Output the [X, Y] coordinate of the center of the cell containing the given text.  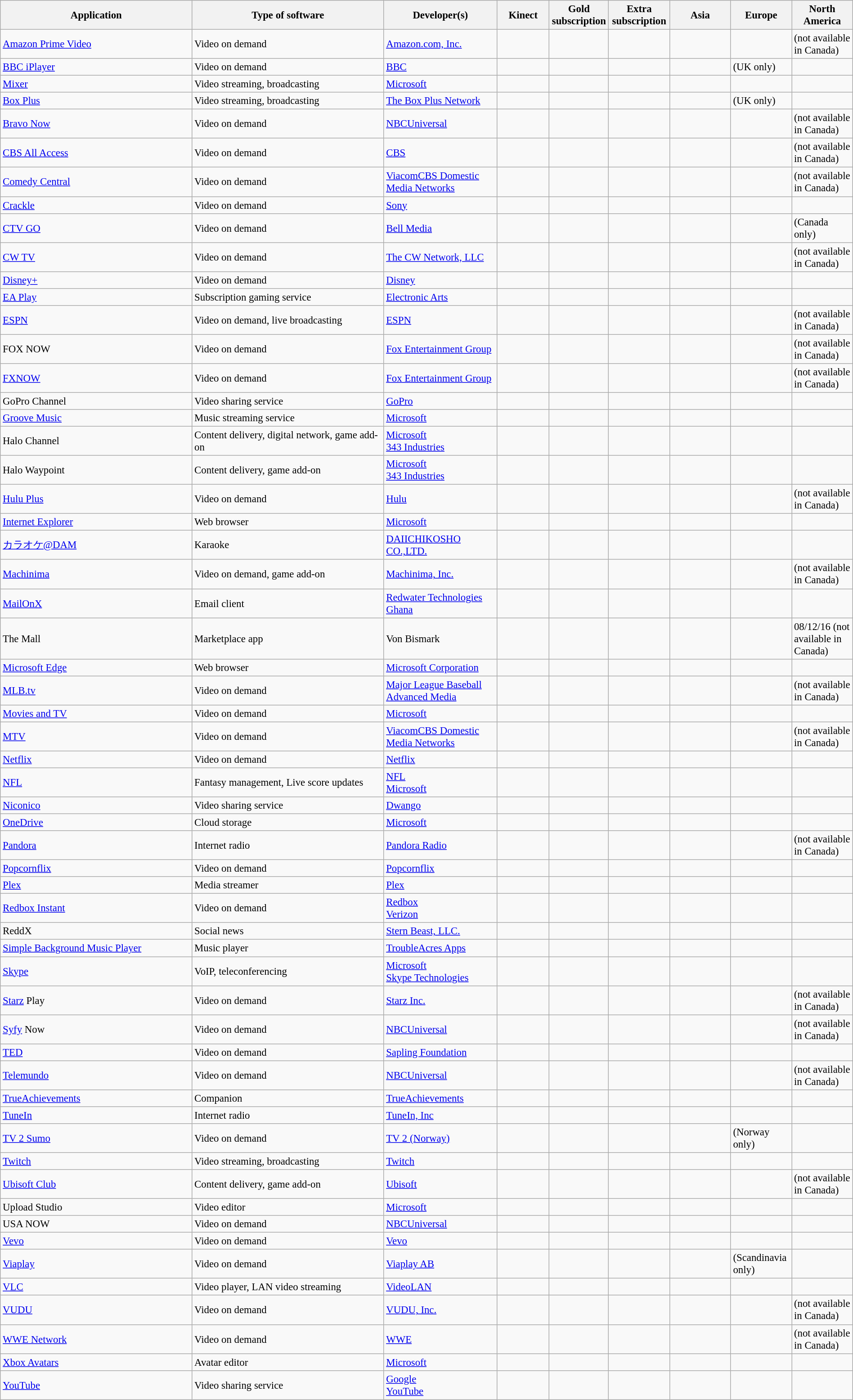
Disney+ [96, 280]
TroubleAcres Apps [440, 948]
Internet Explorer [96, 522]
Developer(s) [440, 15]
CBS All Access [96, 153]
Gold subscription [579, 15]
Niconico [96, 806]
Karaoke [288, 545]
BBC [440, 67]
TED [96, 1052]
Sony [440, 205]
ReddX [96, 931]
Media streamer [288, 885]
Halo Channel [96, 441]
MTV [96, 736]
VUDU [96, 1310]
The Mall [96, 639]
Simple Background Music Player [96, 948]
Starz Inc. [440, 1000]
Video editor [288, 1207]
MicrosoftSkype Technologies [440, 971]
Movies and TV [96, 714]
GoPro [440, 401]
Amazon.com, Inc. [440, 44]
Kinect [523, 15]
Halo Waypoint [96, 470]
TV 2 (Norway) [440, 1139]
(Canada only) [822, 228]
Disney [440, 280]
カラオケ@DAM [96, 545]
Upload Studio [96, 1207]
Machinima [96, 574]
VLC [96, 1287]
Syfy Now [96, 1030]
Social news [288, 931]
Groove Music [96, 418]
Video on demand, game add-on [288, 574]
The CW Network, LLC [440, 257]
TuneIn, Inc [440, 1115]
Microsoft Corporation [440, 667]
Extra subscription [639, 15]
Von Bismark [440, 639]
Companion [288, 1098]
Cloud storage [288, 823]
OneDrive [96, 823]
Email client [288, 603]
Bravo Now [96, 124]
Dwango [440, 806]
MLB.tv [96, 690]
(Norway only) [761, 1139]
Redwater Technologies Ghana [440, 603]
Box Plus [96, 101]
Marketplace app [288, 639]
Asia [700, 15]
Avatar editor [288, 1362]
Music streaming service [288, 418]
Skype [96, 971]
BBC iPlayer [96, 67]
VUDU, Inc. [440, 1310]
MailOnX [96, 603]
(Scandinavia only) [761, 1264]
Content delivery, digital network, game add-on [288, 441]
Video on demand, live broadcasting [288, 320]
CW TV [96, 257]
Pandora [96, 845]
Redbox Verizon [440, 908]
Telemundo [96, 1076]
Starz Play [96, 1000]
Electronic Arts [440, 297]
TV 2 Sumo [96, 1139]
NFL [96, 782]
VoIP, teleconferencing [288, 971]
CTV GO [96, 228]
Sapling Foundation [440, 1052]
Comedy Central [96, 182]
YouTube [96, 1385]
Mixer [96, 84]
Major League Baseball Advanced Media [440, 690]
Pandora Radio [440, 845]
FOX NOW [96, 349]
Type of software [288, 15]
DAIICHIKOSHO CO.,LTD. [440, 545]
North America [822, 15]
GoPro Channel [96, 401]
Ubisoft [440, 1184]
VideoLAN [440, 1287]
Video player, LAN video streaming [288, 1287]
NFL Microsoft [440, 782]
Ubisoft Club [96, 1184]
FXNOW [96, 378]
Google YouTube [440, 1385]
The Box Plus Network [440, 101]
Crackle [96, 205]
EA Play [96, 297]
Viaplay [96, 1264]
Fantasy management, Live score updates [288, 782]
Subscription gaming service [288, 297]
Bell Media [440, 228]
Hulu Plus [96, 500]
Hulu [440, 500]
08/12/16 (not available in Canada) [822, 639]
Microsoft Edge [96, 667]
Redbox Instant [96, 908]
Viaplay AB [440, 1264]
WWE [440, 1339]
Machinima, Inc. [440, 574]
Amazon Prime Video [96, 44]
WWE Network [96, 1339]
Music player [288, 948]
CBS [440, 153]
Application [96, 15]
USA NOW [96, 1224]
TuneIn [96, 1115]
Europe [761, 15]
Xbox Avatars [96, 1362]
Stern Beast, LLC. [440, 931]
